Output the (X, Y) coordinate of the center of the cell containing the given text.  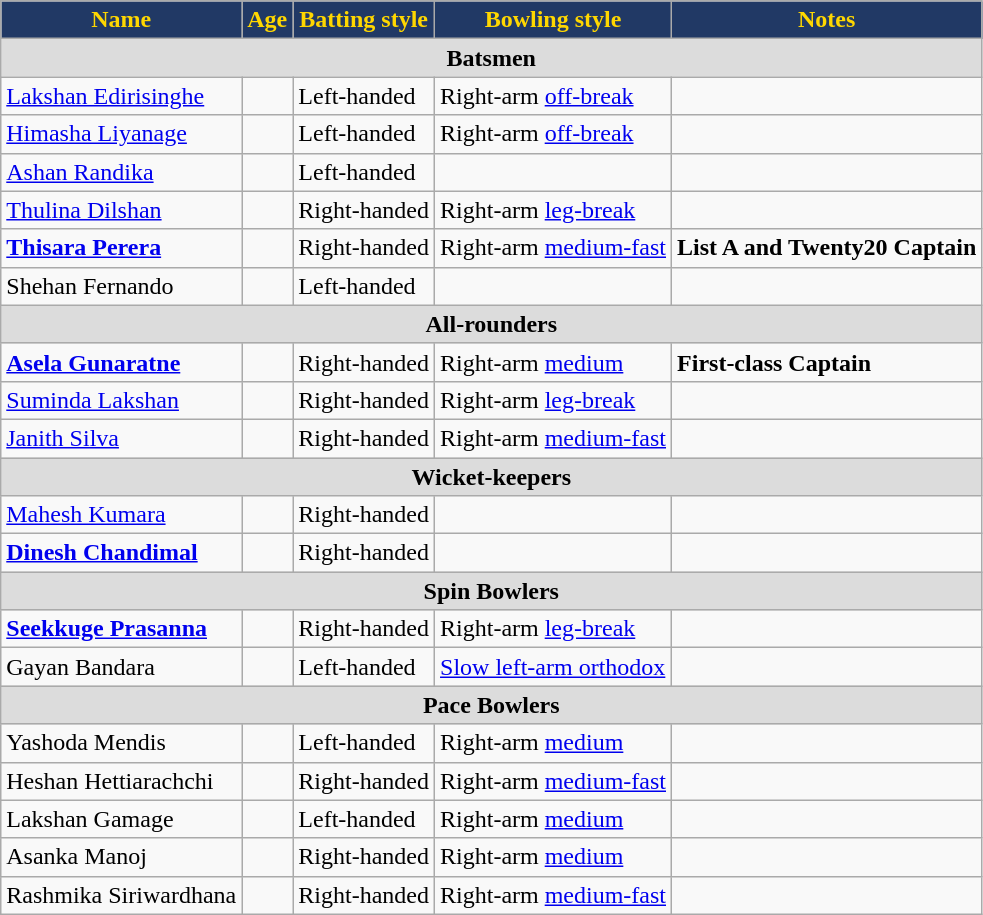
Batting style (364, 20)
Wicket-keepers (492, 477)
Asanka Manoj (122, 857)
Himasha Liyanage (122, 134)
Asela Gunaratne (122, 362)
Lakshan Edirisinghe (122, 96)
Age (268, 20)
All-rounders (492, 324)
Rashmika Siriwardhana (122, 895)
Mahesh Kumara (122, 515)
Yashoda Mendis (122, 743)
Batsmen (492, 58)
Notes (827, 20)
Ashan Randika (122, 172)
Name (122, 20)
Lakshan Gamage (122, 819)
Thulina Dilshan (122, 210)
Heshan Hettiarachchi (122, 781)
Pace Bowlers (492, 705)
Gayan Bandara (122, 667)
List A and Twenty20 Captain (827, 248)
Bowling style (554, 20)
Thisara Perera (122, 248)
First-class Captain (827, 362)
Janith Silva (122, 438)
Spin Bowlers (492, 591)
Shehan Fernando (122, 286)
Slow left-arm orthodox (554, 667)
Dinesh Chandimal (122, 553)
Suminda Lakshan (122, 400)
Seekkuge Prasanna (122, 629)
